Provide the (X, Y) coordinate of the cell's center where the given text is located.  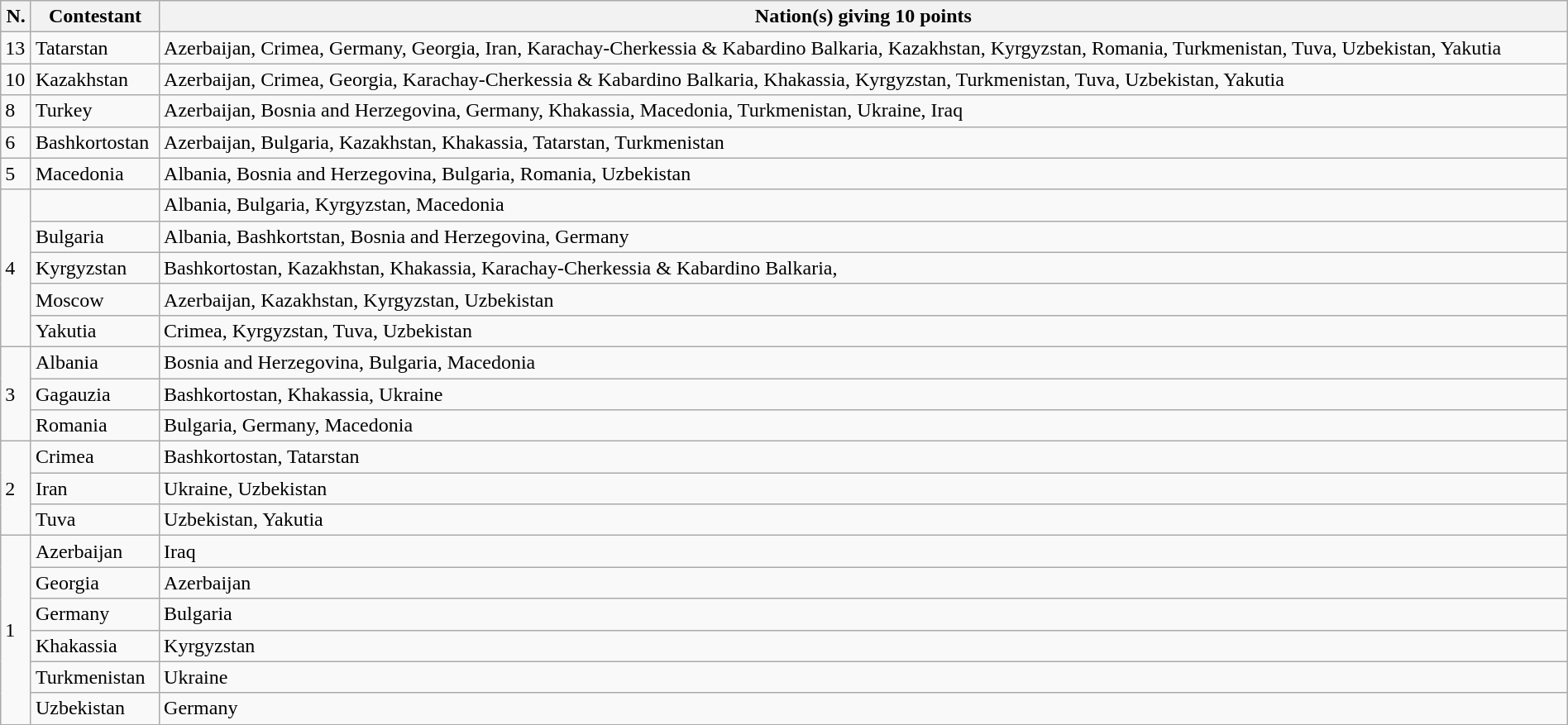
4 (17, 268)
Turkey (94, 111)
Albania, Bulgaria, Kyrgyzstan, Macedonia (863, 205)
Bulgaria, Germany, Macedonia (863, 426)
Bosnia and Herzegovina, Bulgaria, Macedonia (863, 362)
Albania (94, 362)
1 (17, 630)
13 (17, 48)
Bashkortostan, Khakassia, Ukraine (863, 394)
Albania, Bashkortstan, Bosnia and Herzegovina, Germany (863, 236)
Nation(s) giving 10 points (863, 17)
Bashkortostan (94, 142)
Crimea (94, 457)
10 (17, 79)
Gagauzia (94, 394)
Macedonia (94, 174)
Moscow (94, 299)
Uzbekistan, Yakutia (863, 520)
Iran (94, 489)
8 (17, 111)
Bashkortostan, Tatarstan (863, 457)
5 (17, 174)
Georgia (94, 583)
Ukraine, Uzbekistan (863, 489)
Azerbaijan, Bulgaria, Kazakhstan, Khakassia, Tatarstan, Turkmenistan (863, 142)
Contestant (94, 17)
Romania (94, 426)
Azerbaijan, Kazakhstan, Kyrgyzstan, Uzbekistan (863, 299)
Iraq (863, 551)
2 (17, 489)
Tatarstan (94, 48)
N. (17, 17)
Tuva (94, 520)
Uzbekistan (94, 708)
3 (17, 394)
Yakutia (94, 331)
Azerbaijan, Bosnia and Herzegovina, Germany, Khakassia, Macedonia, Turkmenistan, Ukraine, Iraq (863, 111)
Turkmenistan (94, 677)
Khakassia (94, 646)
Bashkortostan, Kazakhstan, Khakassia, Karachay-Cherkessia & Kabardino Balkaria, (863, 268)
Ukraine (863, 677)
Crimea, Kyrgyzstan, Tuva, Uzbekistan (863, 331)
Azerbaijan, Crimea, Georgia, Karachay-Cherkessia & Kabardino Balkaria, Khakassia, Kyrgyzstan, Turkmenistan, Tuva, Uzbekistan, Yakutia (863, 79)
6 (17, 142)
Albania, Bosnia and Herzegovina, Bulgaria, Romania, Uzbekistan (863, 174)
Kazakhstan (94, 79)
